Output the [x, y] coordinate of the center of the cell containing the given text.  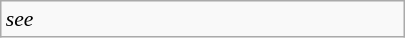
see [203, 19]
